Scan for the cell matching the given text and deliver its [x, y] coordinate at center. 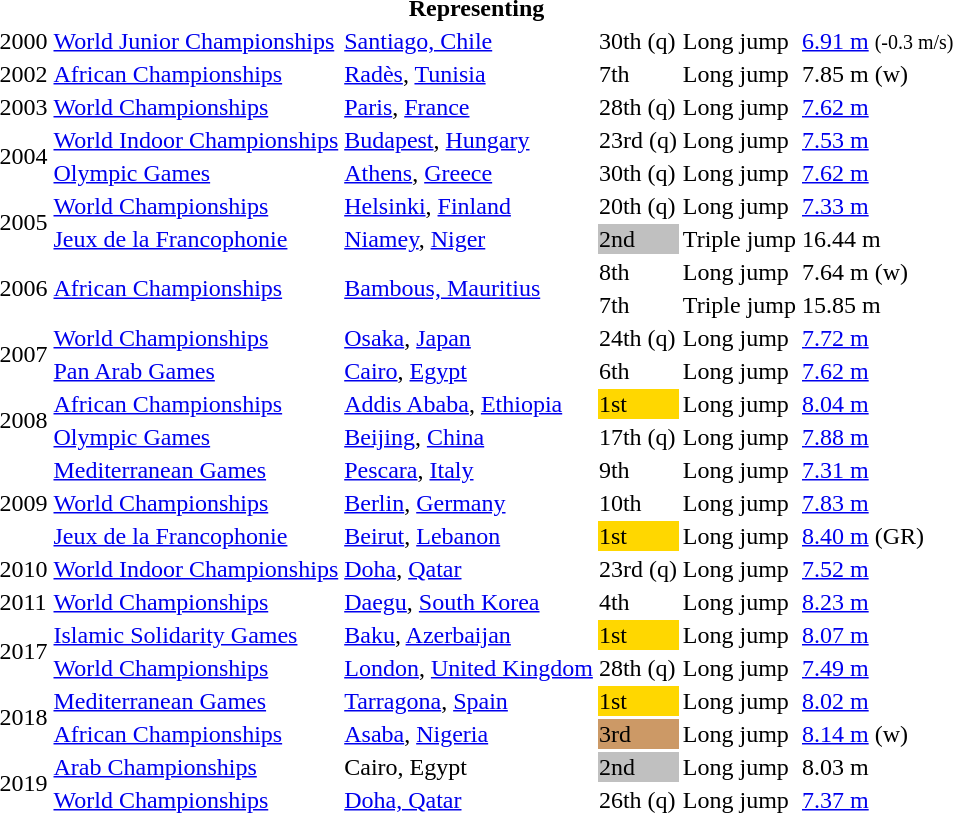
Beirut, Lebanon [469, 536]
Berlin, Germany [469, 503]
Athens, Greece [469, 173]
20th (q) [638, 206]
Osaka, Japan [469, 338]
Baku, Azerbaijan [469, 635]
Islamic Solidarity Games [196, 635]
London, United Kingdom [469, 668]
8th [638, 272]
Budapest, Hungary [469, 140]
Doha, Qatar [469, 569]
4th [638, 602]
Arab Championships [196, 767]
9th [638, 470]
Addis Ababa, Ethiopia [469, 404]
Helsinki, Finland [469, 206]
Niamey, Niger [469, 239]
6th [638, 371]
17th (q) [638, 437]
Pescara, Italy [469, 470]
Bambous, Mauritius [469, 288]
Paris, France [469, 107]
Santiago, Chile [469, 41]
Beijing, China [469, 437]
10th [638, 503]
3rd [638, 734]
Radès, Tunisia [469, 74]
Pan Arab Games [196, 371]
Daegu, South Korea [469, 602]
24th (q) [638, 338]
World Junior Championships [196, 41]
Asaba, Nigeria [469, 734]
Tarragona, Spain [469, 701]
